Find where the given text appears and provide that cell's center as (X, Y) coordinate. 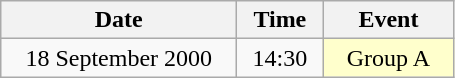
Time (280, 20)
18 September 2000 (119, 58)
Date (119, 20)
14:30 (280, 58)
Event (388, 20)
Group A (388, 58)
